For the text-containing cell, return its midpoint in [x, y] coordinate format. 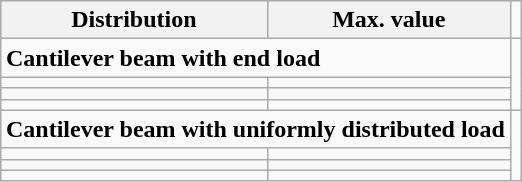
Max. value [388, 20]
Distribution [134, 20]
Cantilever beam with uniformly distributed load [255, 129]
Cantilever beam with end load [255, 58]
